Capture the cell that displays the provided text and extract its (x, y) central coordinate. 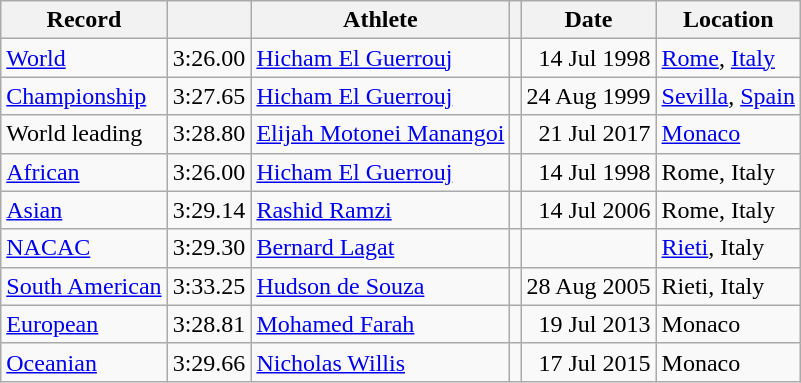
3:27.65 (209, 96)
Sevilla, Spain (728, 96)
Oceanian (84, 362)
NACAC (84, 248)
World (84, 58)
3:29.66 (209, 362)
28 Aug 2005 (588, 286)
Bernard Lagat (380, 248)
Mohamed Farah (380, 324)
Date (588, 20)
17 Jul 2015 (588, 362)
3:33.25 (209, 286)
3:29.14 (209, 210)
European (84, 324)
South American (84, 286)
14 Jul 2006 (588, 210)
3:28.80 (209, 134)
19 Jul 2013 (588, 324)
3:28.81 (209, 324)
Location (728, 20)
World leading (84, 134)
African (84, 172)
Athlete (380, 20)
Asian (84, 210)
24 Aug 1999 (588, 96)
Elijah Motonei Manangoi (380, 134)
Record (84, 20)
Nicholas Willis (380, 362)
Rashid Ramzi (380, 210)
Hudson de Souza (380, 286)
3:29.30 (209, 248)
21 Jul 2017 (588, 134)
Championship (84, 96)
